Output the (X, Y) coordinate of the center of the cell containing the given text.  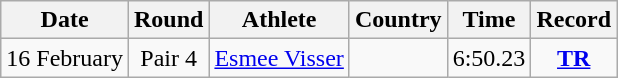
Round (168, 20)
6:50.23 (489, 58)
16 February (65, 58)
Time (489, 20)
TR (574, 58)
Country (398, 20)
Pair 4 (168, 58)
Esmee Visser (279, 58)
Athlete (279, 20)
Record (574, 20)
Date (65, 20)
